Return [X, Y] of the center of cell containing provided text 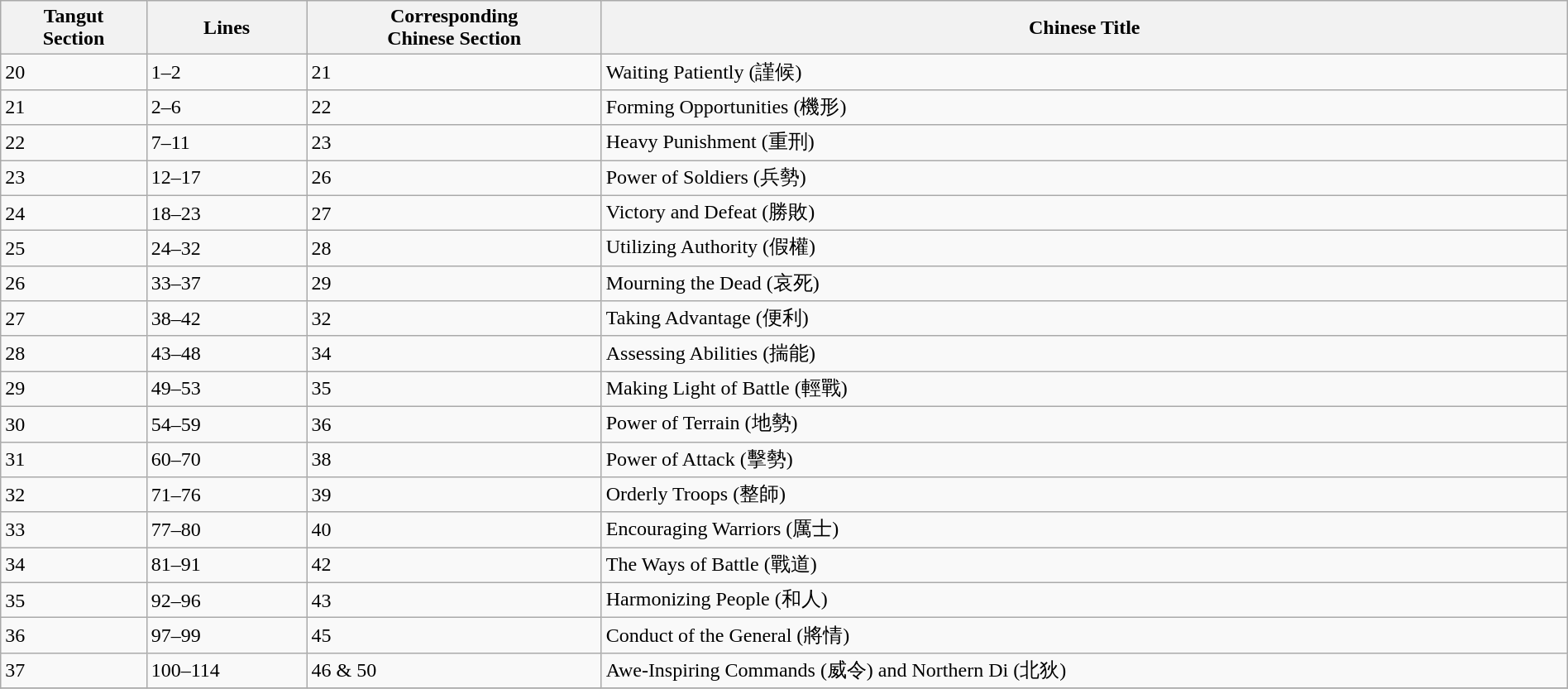
TangutSection [74, 28]
31 [74, 460]
Forming Opportunities (機形) [1084, 108]
18–23 [227, 213]
Power of Attack (擊勢) [1084, 460]
Chinese Title [1084, 28]
97–99 [227, 635]
39 [454, 495]
92–96 [227, 600]
33–37 [227, 283]
Power of Soldiers (兵勢) [1084, 179]
37 [74, 670]
43 [454, 600]
Making Light of Battle (輕戰) [1084, 389]
Utilizing Authority (假權) [1084, 248]
71–76 [227, 495]
33 [74, 529]
1–2 [227, 73]
Conduct of the General (將情) [1084, 635]
43–48 [227, 354]
46 & 50 [454, 670]
54–59 [227, 423]
30 [74, 423]
38 [454, 460]
42 [454, 566]
Encouraging Warriors (厲士) [1084, 529]
Power of Terrain (地勢) [1084, 423]
49–53 [227, 389]
25 [74, 248]
45 [454, 635]
7–11 [227, 142]
Awe-Inspiring Commands (威令) and Northern Di (北狄) [1084, 670]
24 [74, 213]
Orderly Troops (整師) [1084, 495]
38–42 [227, 319]
60–70 [227, 460]
CorrespondingChinese Section [454, 28]
100–114 [227, 670]
Victory and Defeat (勝敗) [1084, 213]
12–17 [227, 179]
77–80 [227, 529]
81–91 [227, 566]
Heavy Punishment (重刑) [1084, 142]
24–32 [227, 248]
40 [454, 529]
Mourning the Dead (哀死) [1084, 283]
2–6 [227, 108]
Assessing Abilities (揣能) [1084, 354]
Waiting Patiently (謹候) [1084, 73]
Harmonizing People (和人) [1084, 600]
20 [74, 73]
Taking Advantage (便利) [1084, 319]
The Ways of Battle (戰道) [1084, 566]
Lines [227, 28]
